Locate the cell with the specified text and output its (X, Y) center coordinate. 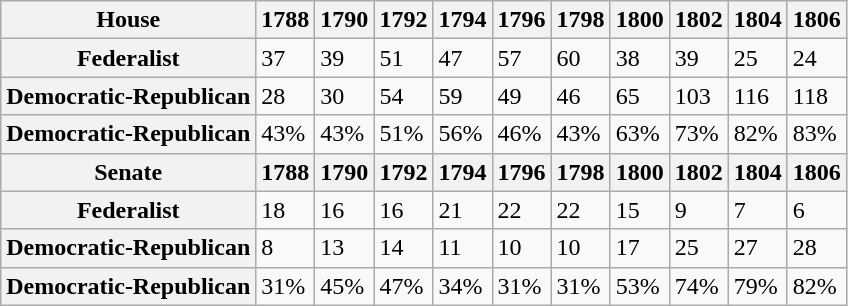
46% (522, 134)
103 (698, 96)
60 (580, 58)
45% (344, 286)
37 (286, 58)
65 (640, 96)
17 (640, 248)
21 (462, 210)
73% (698, 134)
49 (522, 96)
51 (404, 58)
House (128, 20)
15 (640, 210)
53% (640, 286)
14 (404, 248)
13 (344, 248)
30 (344, 96)
54 (404, 96)
59 (462, 96)
47% (404, 286)
34% (462, 286)
27 (758, 248)
79% (758, 286)
38 (640, 58)
Senate (128, 172)
46 (580, 96)
51% (404, 134)
57 (522, 58)
63% (640, 134)
18 (286, 210)
47 (462, 58)
9 (698, 210)
24 (816, 58)
74% (698, 286)
8 (286, 248)
6 (816, 210)
11 (462, 248)
118 (816, 96)
83% (816, 134)
116 (758, 96)
7 (758, 210)
56% (462, 134)
